Provide the (X, Y) coordinate of the cell's center where the given text is located.  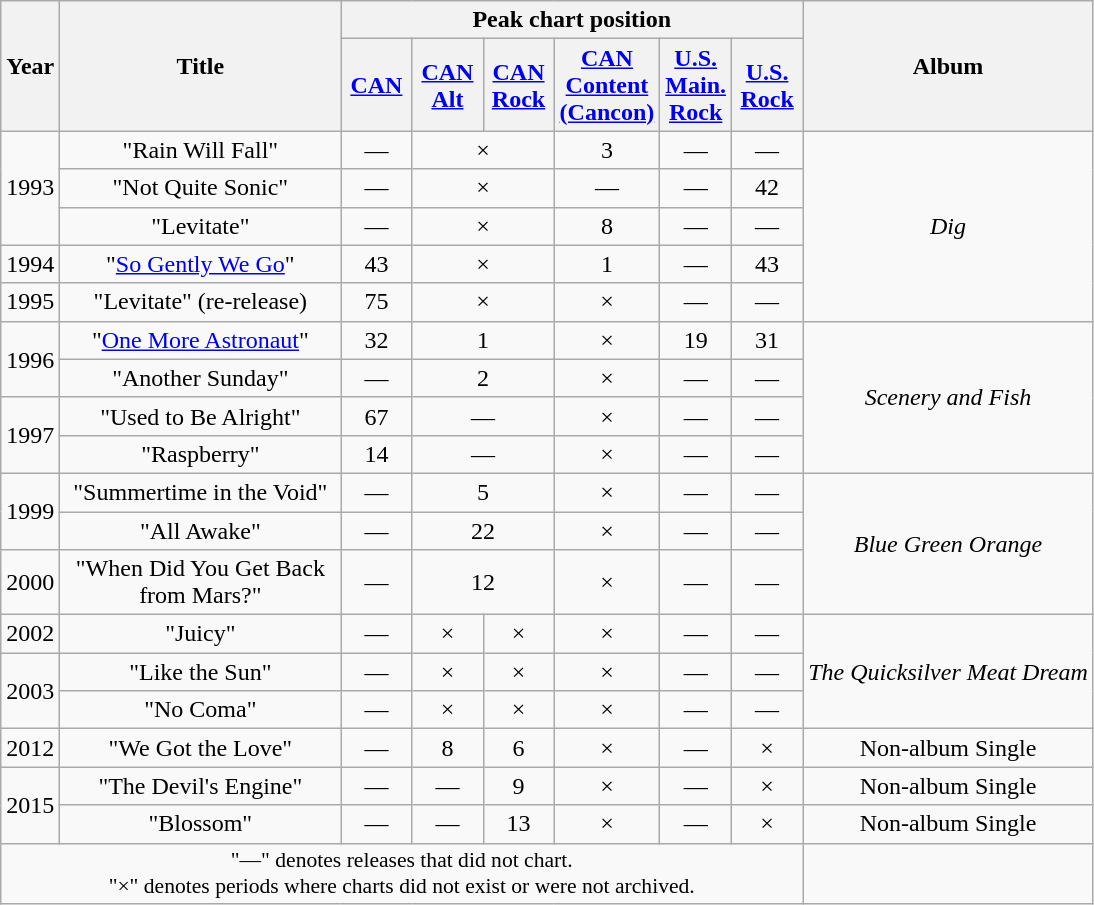
CAN Content (Cancon) (607, 85)
"One More Astronaut" (200, 340)
13 (518, 824)
Dig (948, 226)
2003 (30, 691)
14 (376, 454)
"No Coma" (200, 710)
Title (200, 66)
"Raspberry" (200, 454)
"Used to Be Alright" (200, 416)
CAN (376, 85)
1994 (30, 264)
19 (696, 340)
CAN Alt (448, 85)
5 (483, 492)
3 (607, 150)
1997 (30, 435)
U.S.Rock (768, 85)
"Summertime in the Void" (200, 492)
"All Awake" (200, 531)
"The Devil's Engine" (200, 786)
"—" denotes releases that did not chart."×" denotes periods where charts did not exist or were not archived. (402, 874)
"Rain Will Fall" (200, 150)
1996 (30, 359)
"So Gently We Go" (200, 264)
"Juicy" (200, 634)
6 (518, 748)
32 (376, 340)
"Like the Sun" (200, 672)
12 (483, 582)
Scenery and Fish (948, 397)
"Not Quite Sonic" (200, 188)
Album (948, 66)
"Levitate" (re-release) (200, 302)
Blue Green Orange (948, 544)
9 (518, 786)
"Blossom" (200, 824)
2015 (30, 805)
1995 (30, 302)
"When Did You Get Back from Mars?" (200, 582)
1993 (30, 188)
2002 (30, 634)
"Another Sunday" (200, 378)
Year (30, 66)
"We Got the Love" (200, 748)
2012 (30, 748)
Peak chart position (572, 20)
75 (376, 302)
"Levitate" (200, 226)
U.S.Main.Rock (696, 85)
CAN Rock (518, 85)
42 (768, 188)
2 (483, 378)
22 (483, 531)
The Quicksilver Meat Dream (948, 672)
31 (768, 340)
2000 (30, 582)
67 (376, 416)
1999 (30, 511)
